Search for the cell housing the specified text and yield its (x, y) center coordinate. 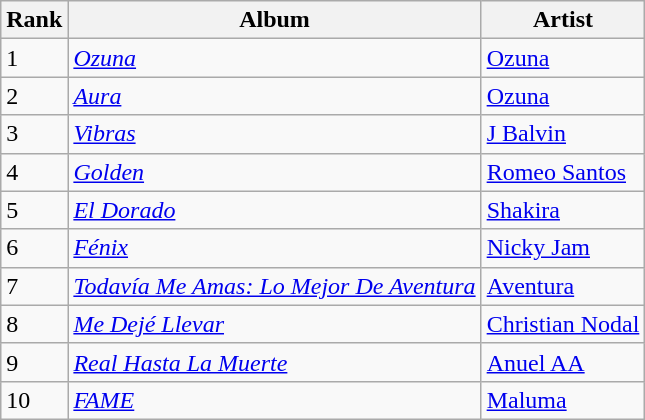
J Balvin (563, 134)
Me Dejé Llevar (274, 324)
Aura (274, 96)
Nicky Jam (563, 248)
9 (34, 362)
Aventura (563, 286)
Romeo Santos (563, 172)
3 (34, 134)
El Dorado (274, 210)
1 (34, 58)
4 (34, 172)
Rank (34, 20)
Real Hasta La Muerte (274, 362)
6 (34, 248)
Anuel AA (563, 362)
Golden (274, 172)
Maluma (563, 400)
FAME (274, 400)
Album (274, 20)
Christian Nodal (563, 324)
8 (34, 324)
Todavía Me Amas: Lo Mejor De Aventura (274, 286)
Vibras (274, 134)
10 (34, 400)
Fénix (274, 248)
7 (34, 286)
Artist (563, 20)
5 (34, 210)
2 (34, 96)
Shakira (563, 210)
